Search for the cell housing the specified text and yield its (X, Y) center coordinate. 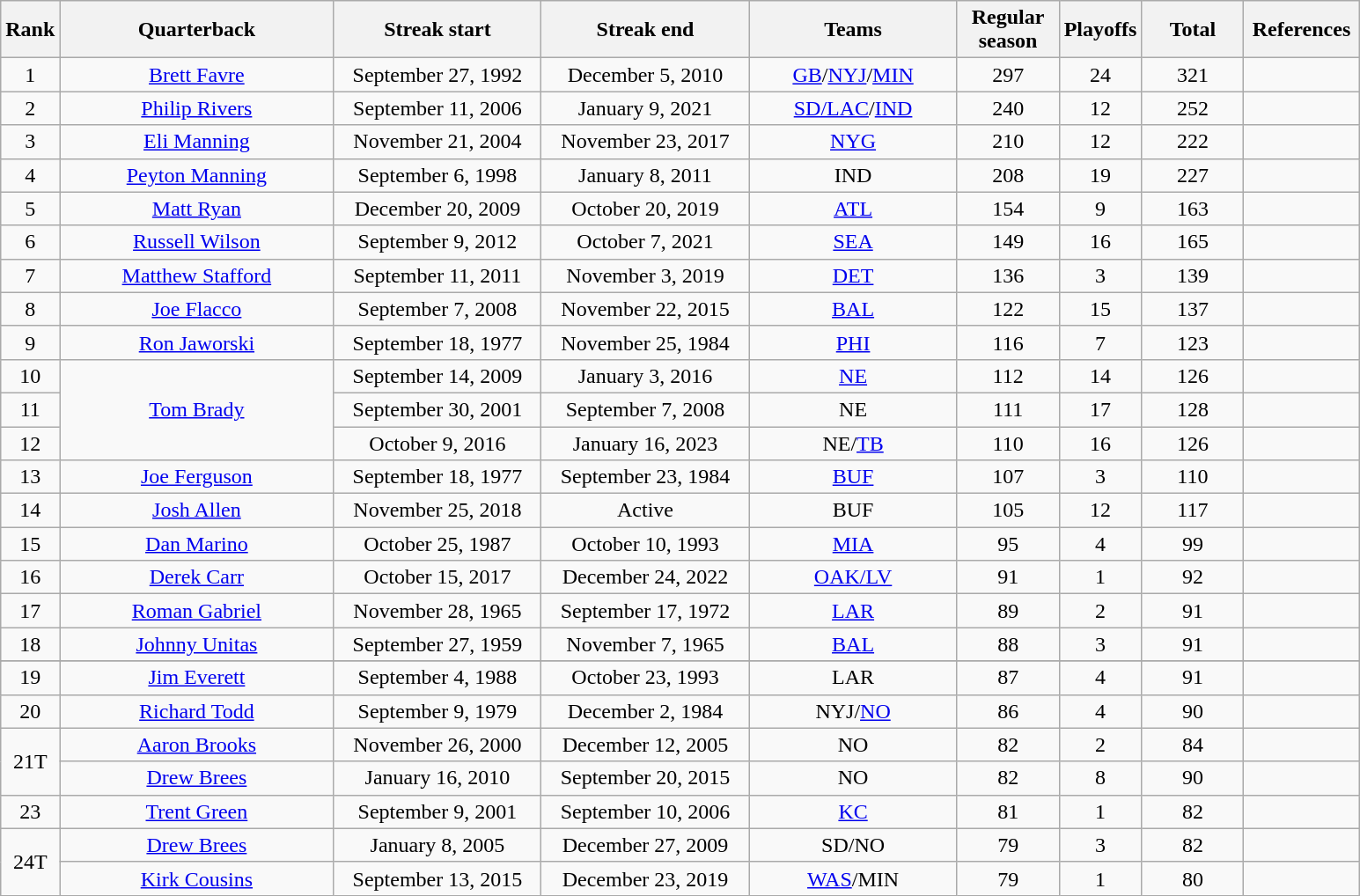
October 15, 2017 (437, 577)
116 (1008, 342)
21T (30, 761)
136 (1008, 275)
87 (1008, 678)
80 (1193, 878)
September 17, 1972 (645, 611)
Richard Todd (197, 711)
163 (1193, 209)
October 10, 1993 (645, 544)
October 25, 1987 (437, 544)
149 (1008, 242)
December 5, 2010 (645, 75)
222 (1193, 142)
October 7, 2021 (645, 242)
September 9, 2012 (437, 242)
SD/LAC/IND (853, 108)
Eli Manning (197, 142)
NE/TB (853, 443)
January 9, 2021 (645, 108)
128 (1193, 409)
Playoffs (1100, 30)
Streak end (645, 30)
Jim Everett (197, 678)
December 23, 2019 (645, 878)
297 (1008, 75)
99 (1193, 544)
20 (30, 711)
105 (1008, 510)
September 20, 2015 (645, 778)
Kirk Cousins (197, 878)
Peyton Manning (197, 175)
NYJ/NO (853, 711)
Matthew Stafford (197, 275)
5 (30, 209)
10 (30, 376)
October 20, 2019 (645, 209)
October 23, 1993 (645, 678)
Ron Jaworski (197, 342)
KC (853, 812)
24T (30, 862)
Regularseason (1008, 30)
Quarterback (197, 30)
92 (1193, 577)
11 (30, 409)
Streak start (437, 30)
Active (645, 510)
89 (1008, 611)
September 27, 1959 (437, 644)
Matt Ryan (197, 209)
November 3, 2019 (645, 275)
PHI (853, 342)
Tom Brady (197, 409)
240 (1008, 108)
November 23, 2017 (645, 142)
WAS/MIN (853, 878)
321 (1193, 75)
210 (1008, 142)
DET (853, 275)
Rank (30, 30)
December 27, 2009 (645, 845)
13 (30, 477)
December 24, 2022 (645, 577)
165 (1193, 242)
January 3, 2016 (645, 376)
112 (1008, 376)
81 (1008, 812)
January 8, 2005 (437, 845)
18 (30, 644)
Brett Favre (197, 75)
24 (1100, 75)
Philip Rivers (197, 108)
111 (1008, 409)
January 8, 2011 (645, 175)
MIA (853, 544)
November 28, 1965 (437, 611)
Total (1193, 30)
November 7, 1965 (645, 644)
84 (1193, 745)
107 (1008, 477)
ATL (853, 209)
252 (1193, 108)
117 (1193, 510)
6 (30, 242)
September 9, 1979 (437, 711)
September 6, 1998 (437, 175)
23 (30, 812)
September 23, 1984 (645, 477)
122 (1008, 309)
139 (1193, 275)
November 25, 2018 (437, 510)
October 9, 2016 (437, 443)
November 25, 1984 (645, 342)
September 13, 2015 (437, 878)
208 (1008, 175)
September 9, 2001 (437, 812)
154 (1008, 209)
September 11, 2011 (437, 275)
Joe Ferguson (197, 477)
86 (1008, 711)
September 11, 2006 (437, 108)
Joe Flacco (197, 309)
Josh Allen (197, 510)
September 27, 1992 (437, 75)
IND (853, 175)
September 14, 2009 (437, 376)
Trent Green (197, 812)
November 21, 2004 (437, 142)
November 22, 2015 (645, 309)
January 16, 2023 (645, 443)
September 4, 1988 (437, 678)
References (1301, 30)
December 20, 2009 (437, 209)
GB/NYJ/MIN (853, 75)
Dan Marino (197, 544)
November 26, 2000 (437, 745)
Aaron Brooks (197, 745)
88 (1008, 644)
SD/NO (853, 845)
NYG (853, 142)
Teams (853, 30)
Russell Wilson (197, 242)
January 16, 2010 (437, 778)
September 30, 2001 (437, 409)
December 12, 2005 (645, 745)
Roman Gabriel (197, 611)
Derek Carr (197, 577)
137 (1193, 309)
95 (1008, 544)
OAK/LV (853, 577)
123 (1193, 342)
227 (1193, 175)
Johnny Unitas (197, 644)
September 10, 2006 (645, 812)
December 2, 1984 (645, 711)
SEA (853, 242)
